Detect which cell encompasses the target text, then output its [X, Y] center coordinate. 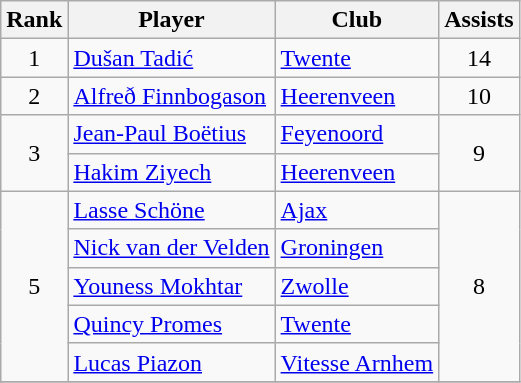
9 [479, 153]
5 [34, 286]
10 [479, 96]
8 [479, 286]
Vitesse Arnhem [357, 362]
Zwolle [357, 286]
2 [34, 96]
Lasse Schöne [172, 210]
Hakim Ziyech [172, 172]
3 [34, 153]
14 [479, 58]
Feyenoord [357, 134]
Dušan Tadić [172, 58]
1 [34, 58]
Alfreð Finnbogason [172, 96]
Quincy Promes [172, 324]
Jean-Paul Boëtius [172, 134]
Lucas Piazon [172, 362]
Player [172, 20]
Club [357, 20]
Assists [479, 20]
Groningen [357, 248]
Youness Mokhtar [172, 286]
Rank [34, 20]
Ajax [357, 210]
Nick van der Velden [172, 248]
